Detect which cell encompasses the target text, then output its (x, y) center coordinate. 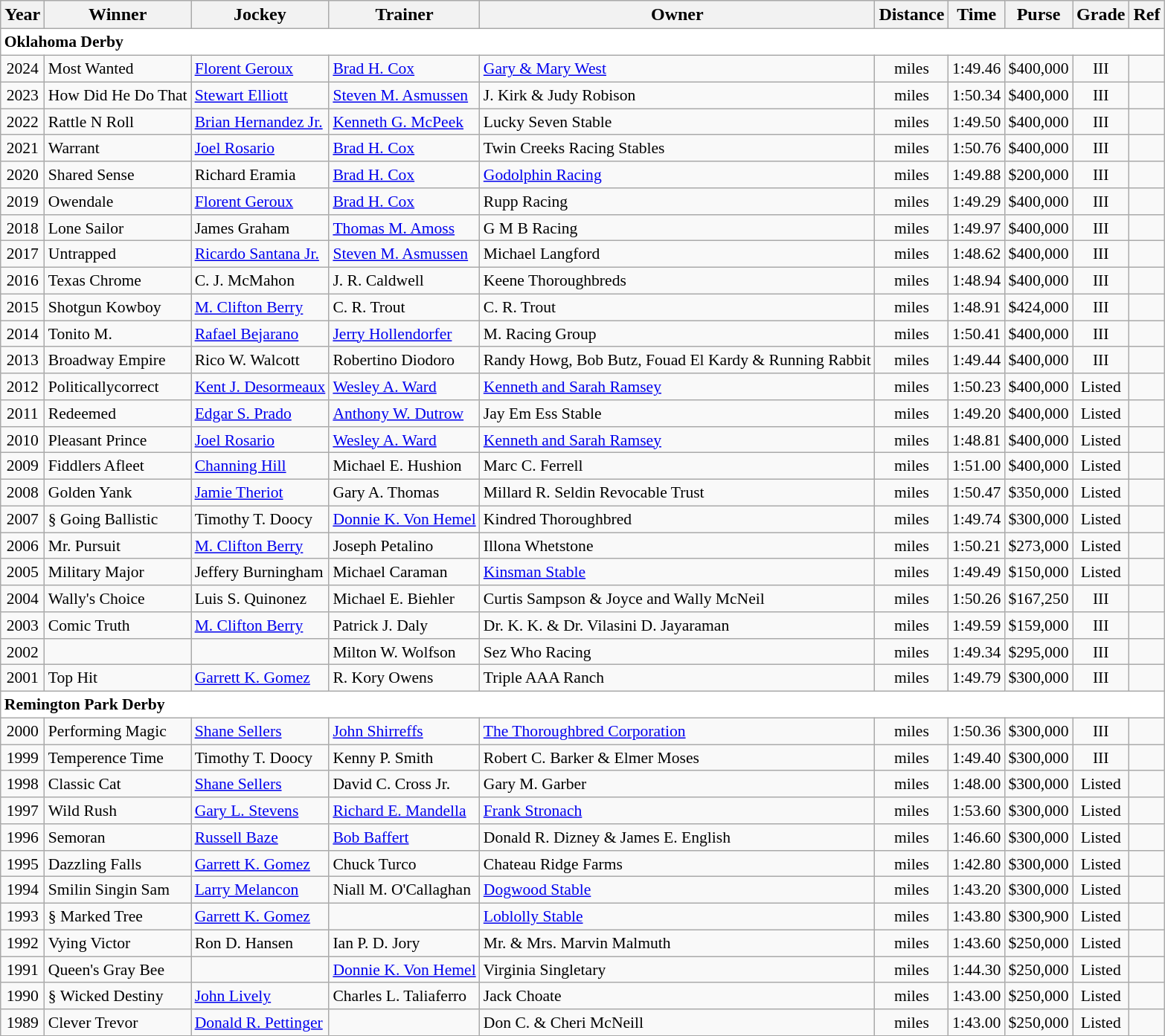
Ron D. Hansen (260, 943)
Warrant (118, 148)
2018 (22, 228)
Owner (677, 15)
1997 (22, 811)
1:51.00 (976, 466)
Golden Yank (118, 492)
2006 (22, 546)
How Did He Do That (118, 95)
1:48.62 (976, 254)
1:50.41 (976, 334)
Remington Park Derby (582, 704)
2023 (22, 95)
Thomas M. Amoss (404, 228)
Redeemed (118, 414)
1:50.23 (976, 387)
1:49.40 (976, 758)
Gary A. Thomas (404, 492)
$424,000 (1039, 307)
R. Kory Owens (404, 678)
2007 (22, 519)
1:53.60 (976, 811)
Michael Caraman (404, 572)
1993 (22, 916)
1995 (22, 863)
Gary M. Garber (677, 784)
Channing Hill (260, 466)
1:50.47 (976, 492)
2020 (22, 175)
1:49.88 (976, 175)
Wild Rush (118, 811)
Loblolly Stable (677, 916)
Bob Baffert (404, 837)
1:42.80 (976, 863)
Rupp Racing (677, 202)
1:49.59 (976, 625)
2004 (22, 599)
Dogwood Stable (677, 890)
Virginia Singletary (677, 970)
2012 (22, 387)
Keene Thoroughbreds (677, 280)
1989 (22, 1023)
Donald R. Pettinger (260, 1023)
Comic Truth (118, 625)
Jockey (260, 15)
§ Marked Tree (118, 916)
Ref (1147, 15)
1:49.50 (976, 122)
Richard E. Mandella (404, 811)
Semoran (118, 837)
Edgar S. Prado (260, 414)
1:46.60 (976, 837)
Charles L. Taliaferro (404, 996)
Jeffery Burningham (260, 572)
Lucky Seven Stable (677, 122)
1:50.26 (976, 599)
Time (976, 15)
Randy Howg, Bob Butz, Fouad El Kardy & Running Rabbit (677, 360)
David C. Cross Jr. (404, 784)
§ Going Ballistic (118, 519)
1:49.49 (976, 572)
1990 (22, 996)
Godolphin Racing (677, 175)
Michael E. Hushion (404, 466)
Most Wanted (118, 68)
Luis S. Quinonez (260, 599)
G M B Racing (677, 228)
2014 (22, 334)
Jack Choate (677, 996)
1:50.21 (976, 546)
Gary & Mary West (677, 68)
1:48.81 (976, 440)
1:50.34 (976, 95)
1991 (22, 970)
1:50.36 (976, 731)
1:43.60 (976, 943)
1:43.80 (976, 916)
John Lively (260, 996)
James Graham (260, 228)
Politicallycorrect (118, 387)
Twin Creeks Racing Stables (677, 148)
1:49.44 (976, 360)
Kinsman Stable (677, 572)
J. R. Caldwell (404, 280)
$350,000 (1039, 492)
Marc C. Ferrell (677, 466)
Larry Melancon (260, 890)
Joseph Petalino (404, 546)
Classic Cat (118, 784)
Tonito M. (118, 334)
Michael E. Biehler (404, 599)
Rattle N Roll (118, 122)
Curtis Sampson & Joyce and Wally McNeil (677, 599)
Purse (1039, 15)
Rafael Bejarano (260, 334)
The Thoroughbred Corporation (677, 731)
Sez Who Racing (677, 651)
Millard R. Seldin Revocable Trust (677, 492)
Jay Em Ess Stable (677, 414)
C. J. McMahon (260, 280)
2011 (22, 414)
Winner (118, 15)
2013 (22, 360)
Triple AAA Ranch (677, 678)
Shared Sense (118, 175)
Robertino Diodoro (404, 360)
1998 (22, 784)
$167,250 (1039, 599)
Shotgun Kowboy (118, 307)
1:43.20 (976, 890)
Milton W. Wolfson (404, 651)
Top Hit (118, 678)
2003 (22, 625)
1:49.34 (976, 651)
$159,000 (1039, 625)
Donald R. Dizney & James E. English (677, 837)
Performing Magic (118, 731)
Kenneth G. McPeek (404, 122)
Mr. & Mrs. Marvin Malmuth (677, 943)
1996 (22, 837)
$300,900 (1039, 916)
Kenny P. Smith (404, 758)
1:50.76 (976, 148)
Anthony W. Dutrow (404, 414)
Mr. Pursuit (118, 546)
1:48.00 (976, 784)
1:48.91 (976, 307)
1:49.29 (976, 202)
1992 (22, 943)
Year (22, 15)
Oklahoma Derby (582, 42)
Brian Hernandez Jr. (260, 122)
Clever Trevor (118, 1023)
2016 (22, 280)
2001 (22, 678)
2015 (22, 307)
John Shirreffs (404, 731)
Michael Langford (677, 254)
J. Kirk & Judy Robison (677, 95)
1:44.30 (976, 970)
2005 (22, 572)
Rico W. Walcott (260, 360)
2019 (22, 202)
Jamie Theriot (260, 492)
Military Major (118, 572)
Fiddlers Afleet (118, 466)
$273,000 (1039, 546)
Frank Stronach (677, 811)
$200,000 (1039, 175)
Dazzling Falls (118, 863)
Distance (912, 15)
1999 (22, 758)
Broadway Empire (118, 360)
Kent J. Desormeaux (260, 387)
Richard Eramia (260, 175)
Gary L. Stevens (260, 811)
1:48.94 (976, 280)
2009 (22, 466)
Wally's Choice (118, 599)
M. Racing Group (677, 334)
Jerry Hollendorfer (404, 334)
Ian P. D. Jory (404, 943)
Stewart Elliott (260, 95)
Trainer (404, 15)
2017 (22, 254)
Smilin Singin Sam (118, 890)
2000 (22, 731)
Kindred Thoroughbred (677, 519)
2021 (22, 148)
1:49.46 (976, 68)
Dr. K. K. & Dr. Vilasini D. Jayaraman (677, 625)
Chateau Ridge Farms (677, 863)
1:49.20 (976, 414)
Robert C. Barker & Elmer Moses (677, 758)
Texas Chrome (118, 280)
$150,000 (1039, 572)
1:49.97 (976, 228)
2008 (22, 492)
Vying Victor (118, 943)
2010 (22, 440)
2022 (22, 122)
Lone Sailor (118, 228)
2024 (22, 68)
Don C. & Cheri McNeill (677, 1023)
1:49.79 (976, 678)
2002 (22, 651)
Untrapped (118, 254)
Niall M. O'Callaghan (404, 890)
Temperence Time (118, 758)
Grade (1101, 15)
1:49.74 (976, 519)
§ Wicked Destiny (118, 996)
1994 (22, 890)
Owendale (118, 202)
Pleasant Prince (118, 440)
Russell Baze (260, 837)
Illona Whetstone (677, 546)
$295,000 (1039, 651)
Patrick J. Daly (404, 625)
Ricardo Santana Jr. (260, 254)
Chuck Turco (404, 863)
Queen's Gray Bee (118, 970)
